Output the (X, Y) coordinate of the center of the cell containing the given text.  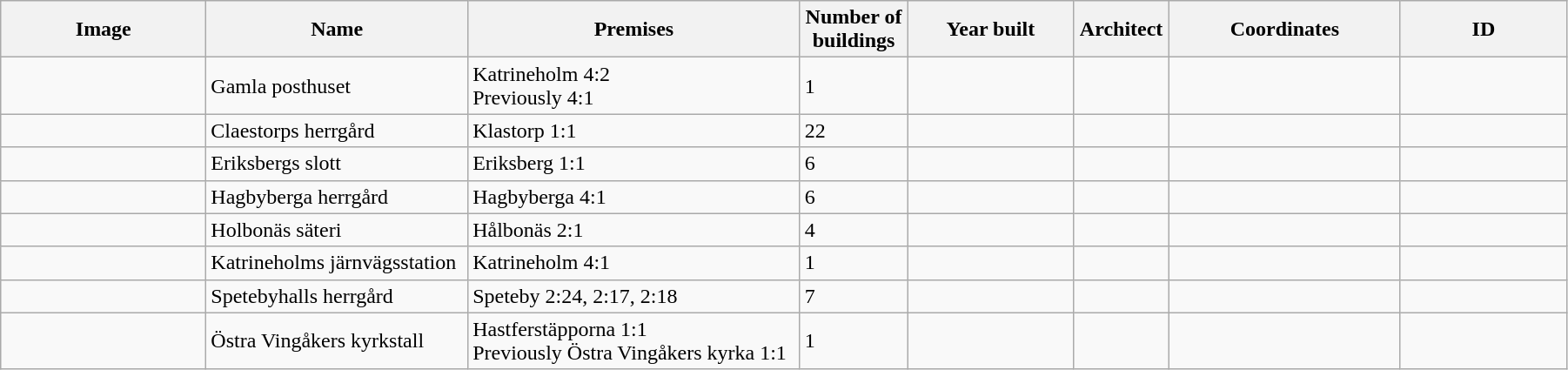
Premises (634, 30)
Östra Vingåkers kyrkstall (338, 341)
Katrineholms järnvägsstation (338, 263)
Year built (990, 30)
Hålbonäs 2:1 (634, 230)
Hagbyberga 4:1 (634, 197)
Speteby 2:24, 2:17, 2:18 (634, 296)
Spetebyhalls herrgård (338, 296)
Eriksberg 1:1 (634, 164)
Name (338, 30)
Katrineholm 4:1 (634, 263)
Image (104, 30)
Claestorps herrgård (338, 131)
Eriksbergs slott (338, 164)
Holbonäs säteri (338, 230)
7 (854, 296)
Klastorp 1:1 (634, 131)
22 (854, 131)
Katrineholm 4:2Previously 4:1 (634, 85)
Number ofbuildings (854, 30)
Hagbyberga herrgård (338, 197)
Hastferstäpporna 1:1Previously Östra Vingåkers kyrka 1:1 (634, 341)
Gamla posthuset (338, 85)
4 (854, 230)
ID (1483, 30)
Coordinates (1284, 30)
Architect (1121, 30)
